For the text-containing cell, return its midpoint in (X, Y) coordinate format. 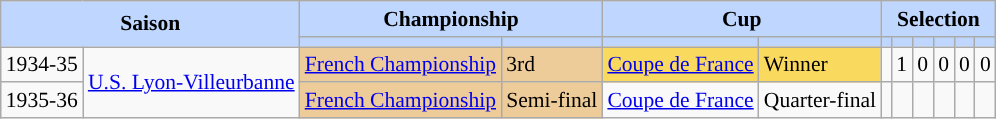
1 (902, 65)
3rd (552, 65)
1934-35 (42, 65)
U.S. Lyon-Villeurbanne (192, 82)
1935-36 (42, 101)
Semi-final (552, 101)
Saison (150, 24)
Championship (452, 19)
Winner (820, 65)
Cup (742, 19)
Selection (938, 19)
Quarter-final (820, 101)
